Locate the cell with the specified text and output its [x, y] center coordinate. 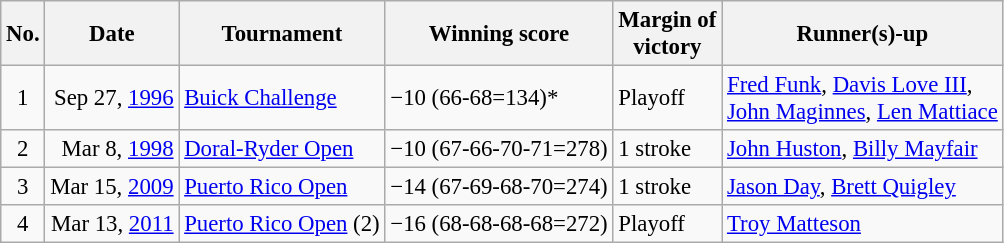
−10 (66-68=134)* [499, 98]
Mar 8, 1998 [112, 149]
Troy Matteson [862, 224]
Mar 15, 2009 [112, 187]
Sep 27, 1996 [112, 98]
3 [23, 187]
No. [23, 34]
Tournament [282, 34]
John Huston, Billy Mayfair [862, 149]
2 [23, 149]
−10 (67-66-70-71=278) [499, 149]
Margin ofvictory [668, 34]
1 [23, 98]
Doral-Ryder Open [282, 149]
Mar 13, 2011 [112, 224]
Puerto Rico Open [282, 187]
Date [112, 34]
Winning score [499, 34]
Jason Day, Brett Quigley [862, 187]
Buick Challenge [282, 98]
−16 (68-68-68-68=272) [499, 224]
−14 (67-69-68-70=274) [499, 187]
4 [23, 224]
Fred Funk, Davis Love III, John Maginnes, Len Mattiace [862, 98]
Puerto Rico Open (2) [282, 224]
Runner(s)-up [862, 34]
